Return (x, y) of the center of cell containing provided text 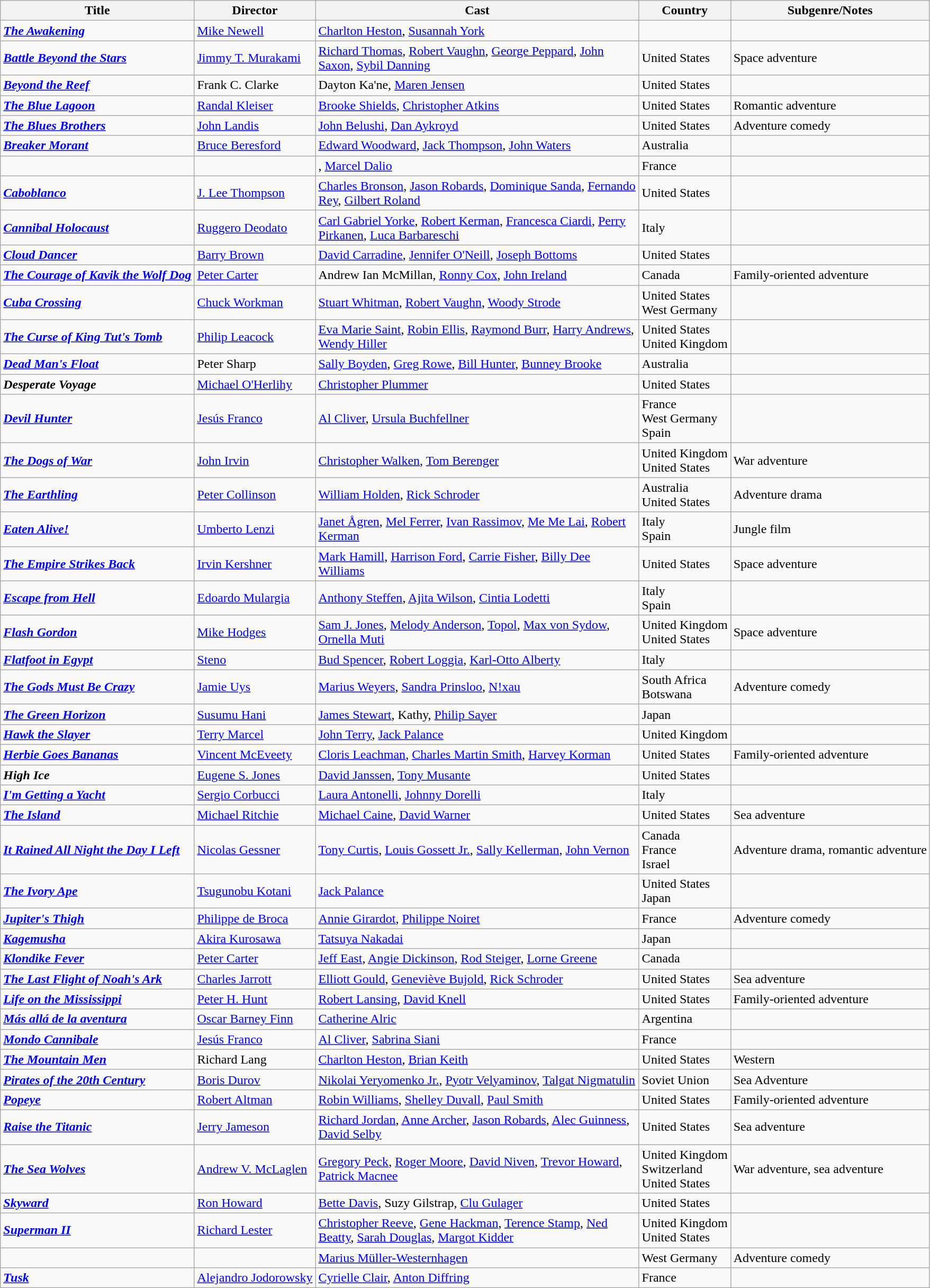
Cloud Dancer (97, 255)
FranceWest GermanySpain (685, 419)
United KingdomSwitzerlandUnited States (685, 1169)
Adventure drama (830, 494)
The Gods Must Be Crazy (97, 687)
Eaten Alive! (97, 529)
Robert Altman (255, 1100)
Brooke Shields, Christopher Atkins (477, 105)
Herbie Goes Bananas (97, 754)
Christopher Walken, Tom Berenger (477, 461)
Tatsuya Nakadai (477, 939)
The Awakening (97, 31)
Ron Howard (255, 1203)
Edoardo Mulargia (255, 598)
Raise the Titanic (97, 1127)
Sam J. Jones, Melody Anderson, Topol, Max von Sydow, Ornella Muti (477, 632)
, Marcel Dalio (477, 166)
War adventure, sea adventure (830, 1169)
The Earthling (97, 494)
Ruggero Deodato (255, 228)
Bette Davis, Suzy Gilstrap, Clu Gulager (477, 1203)
Richard Lester (255, 1230)
Charlton Heston, Brian Keith (477, 1059)
Randal Kleiser (255, 105)
Argentina (685, 1019)
Flatfoot in Egypt (97, 660)
Susumu Hani (255, 714)
Oscar Barney Finn (255, 1019)
David Janssen, Tony Musante (477, 774)
United StatesUnited Kingdom (685, 337)
United Kingdom (685, 734)
Devil Hunter (97, 419)
United StatesJapan (685, 891)
Bruce Beresford (255, 146)
Stuart Whitman, Robert Vaughn, Woody Strode (477, 302)
Dead Man's Float (97, 364)
Klondike Fever (97, 959)
Subgenre/Notes (830, 11)
Kagemusha (97, 939)
South AfricaBotswana (685, 687)
Richard Thomas, Robert Vaughn, George Peppard, John Saxon, Sybil Danning (477, 58)
The Dogs of War (97, 461)
Eva Marie Saint, Robin Ellis, Raymond Burr, Harry Andrews, Wendy Hiller (477, 337)
Philip Leacock (255, 337)
Catherine Alric (477, 1019)
Terry Marcel (255, 734)
Frank C. Clarke (255, 85)
Akira Kurosawa (255, 939)
Country (685, 11)
Janet Ågren, Mel Ferrer, Ivan Rassimov, Me Me Lai, Robert Kerman (477, 529)
Michael Ritchie (255, 815)
The Sea Wolves (97, 1169)
Battle Beyond the Stars (97, 58)
Peter Sharp (255, 364)
Flash Gordon (97, 632)
Boris Durov (255, 1079)
Robert Lansing, David Knell (477, 999)
Anthony Steffen, Ajita Wilson, Cintia Lodetti (477, 598)
John Landis (255, 125)
I'm Getting a Yacht (97, 795)
Carl Gabriel Yorke, Robert Kerman, Francesca Ciardi, Perry Pirkanen, Luca Barbareschi (477, 228)
Umberto Lenzi (255, 529)
Peter H. Hunt (255, 999)
Charlton Heston, Susannah York (477, 31)
Jeff East, Angie Dickinson, Rod Steiger, Lorne Greene (477, 959)
Bud Spencer, Robert Loggia, Karl-Otto Alberty (477, 660)
Jerry Jameson (255, 1127)
David Carradine, Jennifer O'Neill, Joseph Bottoms (477, 255)
Cannibal Holocaust (97, 228)
Nicolas Gessner (255, 850)
John Belushi, Dan Aykroyd (477, 125)
Richard Jordan, Anne Archer, Jason Robards, Alec Guinness, David Selby (477, 1127)
William Holden, Rick Schroder (477, 494)
Life on the Mississippi (97, 999)
United StatesWest Germany (685, 302)
Tony Curtis, Louis Gossett Jr., Sally Kellerman, John Vernon (477, 850)
Edward Woodward, Jack Thompson, John Waters (477, 146)
Robin Williams, Shelley Duvall, Paul Smith (477, 1100)
James Stewart, Kathy, Philip Sayer (477, 714)
Andrew Ian McMillan, Ronny Cox, John Ireland (477, 275)
Philippe de Broca (255, 918)
West Germany (685, 1258)
High Ice (97, 774)
It Rained All Night the Day I Left (97, 850)
Adventure drama, romantic adventure (830, 850)
Marius Weyers, Sandra Prinsloo, N!xau (477, 687)
Pirates of the 20th Century (97, 1079)
Más allá de la aventura (97, 1019)
Jungle film (830, 529)
Sally Boyden, Greg Rowe, Bill Hunter, Bunney Brooke (477, 364)
Jupiter's Thigh (97, 918)
Michael Caine, David Warner (477, 815)
Dayton Ka'ne, Maren Jensen (477, 85)
Jimmy T. Murakami (255, 58)
Desperate Voyage (97, 384)
Nikolai Yeryomenko Jr., Pyotr Velyaminov, Talgat Nigmatulin (477, 1079)
Vincent McEveety (255, 754)
Gregory Peck, Roger Moore, David Niven, Trevor Howard, Patrick Macnee (477, 1169)
Title (97, 11)
Marius Müller-Westernhagen (477, 1258)
Breaker Morant (97, 146)
War adventure (830, 461)
Romantic adventure (830, 105)
Western (830, 1059)
Sea Adventure (830, 1079)
Michael O'Herlihy (255, 384)
Tusk (97, 1278)
Director (255, 11)
Popeye (97, 1100)
Soviet Union (685, 1079)
Escape from Hell (97, 598)
Steno (255, 660)
Al Cliver, Sabrina Siani (477, 1039)
Andrew V. McLaglen (255, 1169)
John Irvin (255, 461)
Sergio Corbucci (255, 795)
The Last Flight of Noah's Ark (97, 979)
Jack Palance (477, 891)
Skyward (97, 1203)
The Blues Brothers (97, 125)
The Ivory Ape (97, 891)
Mark Hamill, Harrison Ford, Carrie Fisher, Billy Dee Williams (477, 563)
The Empire Strikes Back (97, 563)
J. Lee Thompson (255, 193)
Hawk the Slayer (97, 734)
Cloris Leachman, Charles Martin Smith, Harvey Korman (477, 754)
Irvin Kershner (255, 563)
Charles Bronson, Jason Robards, Dominique Sanda, Fernando Rey, Gilbert Roland (477, 193)
Jamie Uys (255, 687)
Cyrielle Clair, Anton Diffring (477, 1278)
The Blue Lagoon (97, 105)
Cast (477, 11)
Alejandro Jodorowsky (255, 1278)
Barry Brown (255, 255)
Al Cliver, Ursula Buchfellner (477, 419)
Mike Newell (255, 31)
The Courage of Kavik the Wolf Dog (97, 275)
The Mountain Men (97, 1059)
Elliott Gould, Geneviève Bujold, Rick Schroder (477, 979)
AustraliaUnited States (685, 494)
Cuba Crossing (97, 302)
Annie Girardot, Philippe Noiret (477, 918)
Beyond the Reef (97, 85)
Mike Hodges (255, 632)
Christopher Plummer (477, 384)
Laura Antonelli, Johnny Dorelli (477, 795)
Christopher Reeve, Gene Hackman, Terence Stamp, Ned Beatty, Sarah Douglas, Margot Kidder (477, 1230)
Charles Jarrott (255, 979)
Superman II (97, 1230)
Caboblanco (97, 193)
The Green Horizon (97, 714)
Mondo Cannibale (97, 1039)
Chuck Workman (255, 302)
Richard Lang (255, 1059)
Eugene S. Jones (255, 774)
The Curse of King Tut's Tomb (97, 337)
Peter Collinson (255, 494)
The Island (97, 815)
John Terry, Jack Palance (477, 734)
Tsugunobu Kotani (255, 891)
CanadaFranceIsrael (685, 850)
